From the cell containing the given text, extract its center point as [X, Y] coordinate. 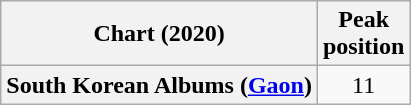
11 [363, 85]
Peakposition [363, 34]
Chart (2020) [160, 34]
South Korean Albums (Gaon) [160, 85]
